Locate the cell with the specified text and output its (x, y) center coordinate. 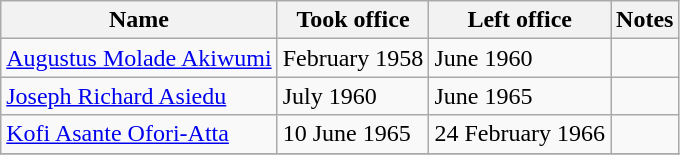
10 June 1965 (353, 134)
Kofi Asante Ofori-Atta (139, 134)
Augustus Molade Akiwumi (139, 58)
July 1960 (353, 96)
Joseph Richard Asiedu (139, 96)
Notes (645, 20)
Name (139, 20)
Took office (353, 20)
24 February 1966 (520, 134)
June 1965 (520, 96)
Left office (520, 20)
February 1958 (353, 58)
June 1960 (520, 58)
